Determine the (x, y) coordinate at the center of the cell enclosing the given text.  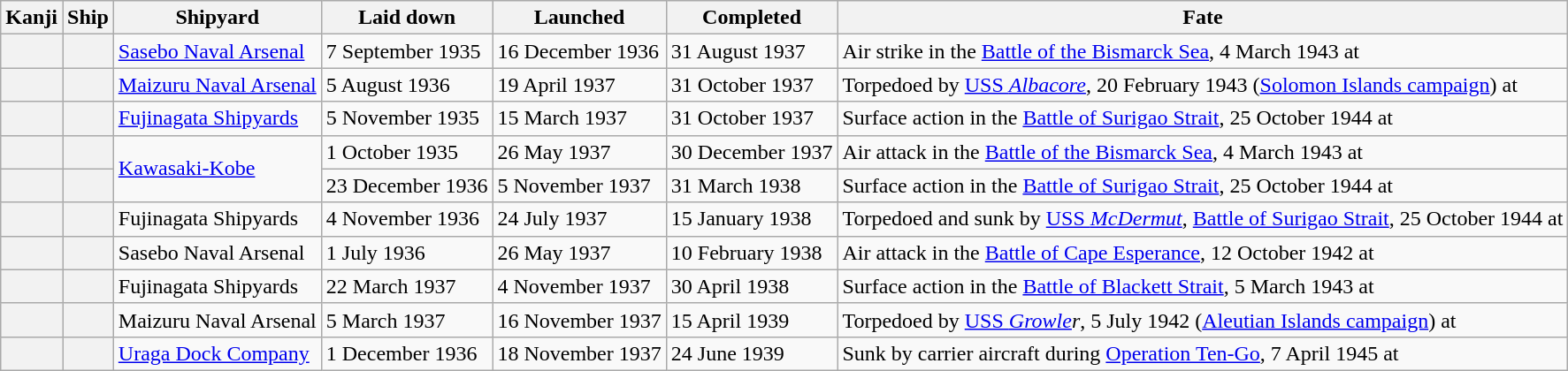
15 April 1939 (752, 320)
Sunk by carrier aircraft during Operation Ten-Go, 7 April 1945 at (1203, 353)
5 March 1937 (407, 320)
16 December 1936 (579, 51)
1 October 1935 (407, 152)
Torpedoed by USS Albacore, 20 February 1943 (Solomon Islands campaign) at (1203, 85)
31 March 1938 (752, 185)
5 November 1935 (407, 118)
Surface action in the Battle of Blackett Strait, 5 March 1943 at (1203, 286)
24 July 1937 (579, 219)
15 March 1937 (579, 118)
4 November 1936 (407, 219)
22 March 1937 (407, 286)
24 June 1939 (752, 353)
19 April 1937 (579, 85)
4 November 1937 (579, 286)
30 April 1938 (752, 286)
15 January 1938 (752, 219)
30 December 1937 (752, 152)
Shipyard (218, 18)
16 November 1937 (579, 320)
Air strike in the Battle of the Bismarck Sea, 4 March 1943 at (1203, 51)
Laid down (407, 18)
Torpedoed by USS Growler, 5 July 1942 (Aleutian Islands campaign) at (1203, 320)
31 August 1937 (752, 51)
Launched (579, 18)
10 February 1938 (752, 253)
5 August 1936 (407, 85)
Air attack in the Battle of the Bismarck Sea, 4 March 1943 at (1203, 152)
1 July 1936 (407, 253)
Air attack in the Battle of Cape Esperance, 12 October 1942 at (1203, 253)
23 December 1936 (407, 185)
Torpedoed and sunk by USS McDermut, Battle of Surigao Strait, 25 October 1944 at (1203, 219)
Ship (88, 18)
Completed (752, 18)
Fate (1203, 18)
1 December 1936 (407, 353)
Kawasaki-Kobe (218, 169)
Uraga Dock Company (218, 353)
18 November 1937 (579, 353)
7 September 1935 (407, 51)
5 November 1937 (579, 185)
Kanji (32, 18)
